Search for the cell housing the specified text and yield its (X, Y) center coordinate. 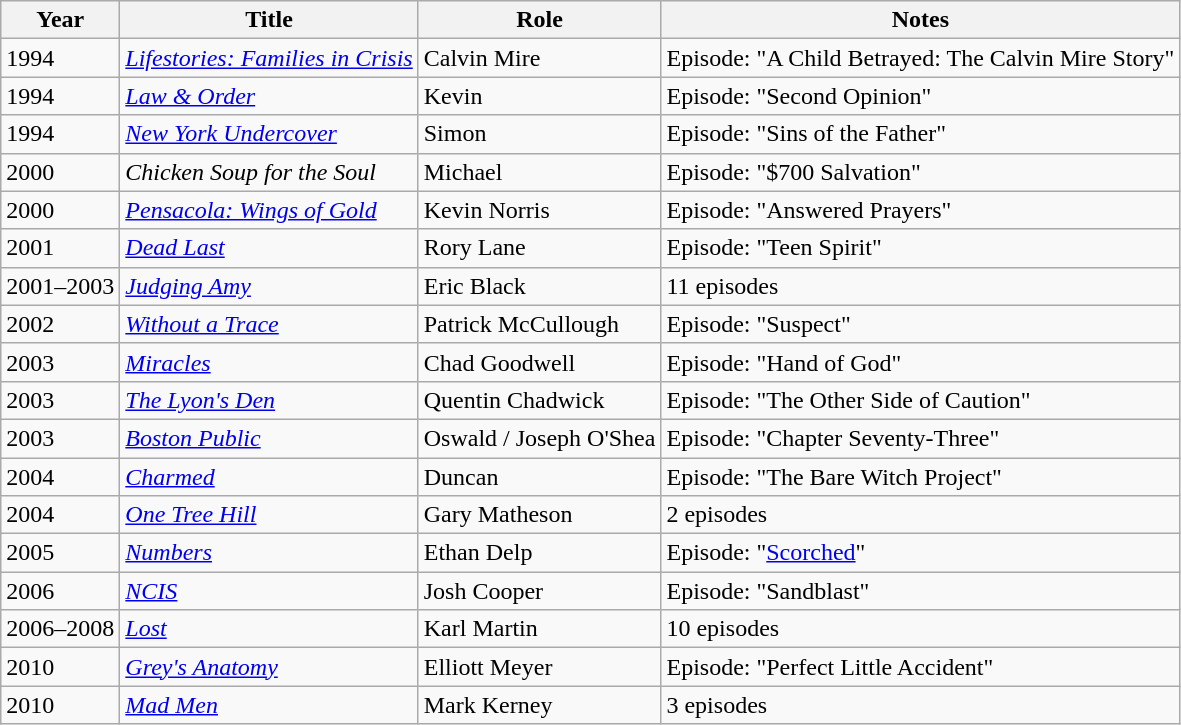
Episode: "Suspect" (920, 324)
Ethan Delp (540, 553)
Quentin Chadwick (540, 400)
2 episodes (920, 515)
Episode: "Perfect Little Accident" (920, 667)
Lost (269, 629)
10 episodes (920, 629)
Miracles (269, 362)
Mark Kerney (540, 705)
Role (540, 20)
2006–2008 (60, 629)
2001–2003 (60, 286)
2006 (60, 591)
Michael (540, 172)
3 episodes (920, 705)
Chad Goodwell (540, 362)
Year (60, 20)
Lifestories: Families in Crisis (269, 58)
NCIS (269, 591)
Pensacola: Wings of Gold (269, 210)
One Tree Hill (269, 515)
Calvin Mire (540, 58)
Oswald / Joseph O'Shea (540, 438)
Elliott Meyer (540, 667)
New York Undercover (269, 134)
Grey's Anatomy (269, 667)
2002 (60, 324)
Judging Amy (269, 286)
Episode: "The Other Side of Caution" (920, 400)
11 episodes (920, 286)
Boston Public (269, 438)
Episode: "Scorched" (920, 553)
Episode: "Sins of the Father" (920, 134)
The Lyon's Den (269, 400)
Rory Lane (540, 248)
Duncan (540, 477)
Chicken Soup for the Soul (269, 172)
Episode: "The Bare Witch Project" (920, 477)
Episode: "Teen Spirit" (920, 248)
Dead Last (269, 248)
Josh Cooper (540, 591)
Episode: "Hand of God" (920, 362)
Karl Martin (540, 629)
Charmed (269, 477)
Episode: "Chapter Seventy-Three" (920, 438)
Mad Men (269, 705)
2001 (60, 248)
Episode: "Second Opinion" (920, 96)
Patrick McCullough (540, 324)
Title (269, 20)
Episode: "$700 Salvation" (920, 172)
Kevin Norris (540, 210)
Gary Matheson (540, 515)
Numbers (269, 553)
Episode: "Answered Prayers" (920, 210)
2005 (60, 553)
Eric Black (540, 286)
Simon (540, 134)
Kevin (540, 96)
Law & Order (269, 96)
Notes (920, 20)
Episode: "A Child Betrayed: The Calvin Mire Story" (920, 58)
Without a Trace (269, 324)
Episode: "Sandblast" (920, 591)
